Output the (X, Y) coordinate of the center of the cell containing the given text.  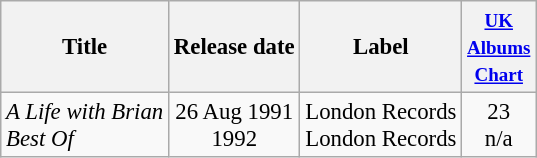
Release date (234, 47)
London RecordsLondon Records (381, 126)
26 Aug 19911992 (234, 126)
A Life with BrianBest Of (85, 126)
UK Albums Chart (499, 47)
Label (381, 47)
Title (85, 47)
23n/a (499, 126)
